Locate the cell with the specified text and output its (X, Y) center coordinate. 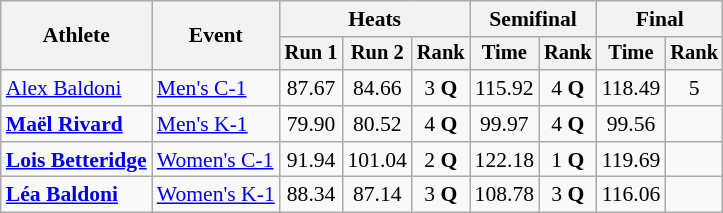
108.78 (504, 195)
Run 2 (376, 54)
Women's C-1 (216, 160)
Men's K-1 (216, 124)
Final (660, 19)
Men's C-1 (216, 88)
2 Q (441, 160)
Athlete (76, 36)
118.49 (632, 88)
Semifinal (534, 19)
Léa Baldoni (76, 195)
5 (694, 88)
115.92 (504, 88)
99.97 (504, 124)
Run 1 (312, 54)
Women's K-1 (216, 195)
101.04 (376, 160)
91.94 (312, 160)
80.52 (376, 124)
79.90 (312, 124)
Event (216, 36)
Maël Rivard (76, 124)
Alex Baldoni (76, 88)
116.06 (632, 195)
87.67 (312, 88)
1 Q (568, 160)
87.14 (376, 195)
Heats (375, 19)
122.18 (504, 160)
99.56 (632, 124)
88.34 (312, 195)
Lois Betteridge (76, 160)
119.69 (632, 160)
84.66 (376, 88)
